Search for the cell housing the specified text and yield its (x, y) center coordinate. 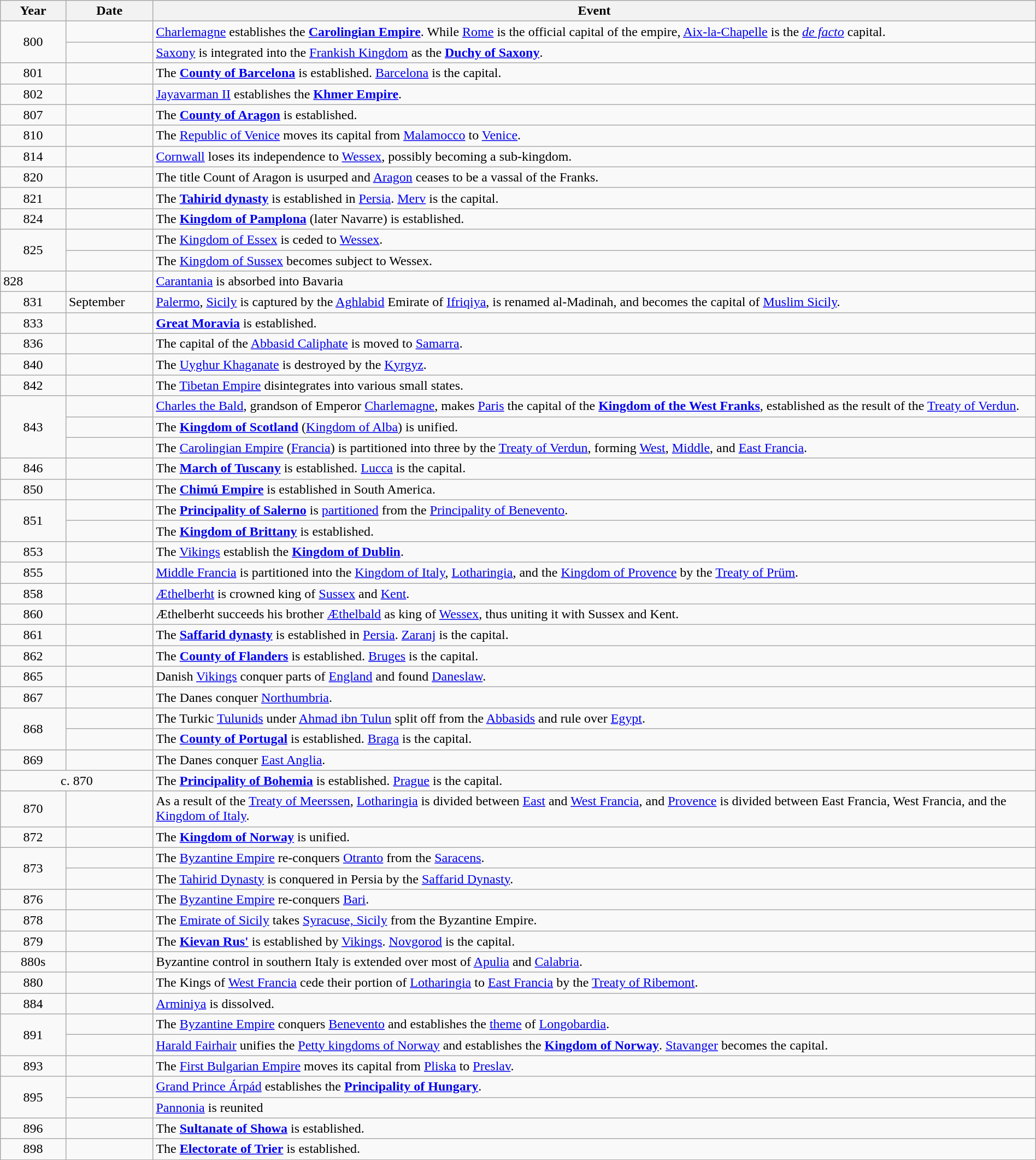
The Sultanate of Showa is established. (594, 1128)
The Kings of West Francia cede their portion of Lotharingia to East Francia by the Treaty of Ribemont. (594, 983)
Middle Francia is partitioned into the Kingdom of Italy, Lotharingia, and the Kingdom of Provence by the Treaty of Prüm. (594, 572)
The Danes conquer East Anglia. (594, 760)
872 (33, 837)
The Kingdom of Scotland (Kingdom of Alba) is unified. (594, 427)
The Principality of Bohemia is established. Prague is the capital. (594, 781)
Æthelberht is crowned king of Sussex and Kent. (594, 593)
Palermo, Sicily is captured by the Aghlabid Emirate of Ifriqiya, is renamed al-Madinah, and becomes the capital of Muslim Sicily. (594, 302)
850 (33, 489)
Æthelberht succeeds his brother Æthelbald as king of Wessex, thus uniting it with Sussex and Kent. (594, 614)
Danish Vikings conquer parts of England and found Daneslaw. (594, 677)
Great Moravia is established. (594, 323)
The County of Portugal is established. Braga is the capital. (594, 739)
The County of Flanders is established. Bruges is the capital. (594, 656)
The Carolingian Empire (Francia) is partitioned into three by the Treaty of Verdun, forming West, Middle, and East Francia. (594, 448)
880s (33, 962)
The Kingdom of Sussex becomes subject to Wessex. (594, 261)
Charlemagne establishes the Carolingian Empire. While Rome is the official capital of the empire, Aix-la-Chapelle is the de facto capital. (594, 32)
814 (33, 156)
The Danes conquer Northumbria. (594, 698)
The Tahirid dynasty is established in Persia. Merv is the capital. (594, 198)
Date (109, 11)
800 (33, 42)
893 (33, 1066)
The Republic of Venice moves its capital from Malamocco to Venice. (594, 136)
Saxony is integrated into the Frankish Kingdom as the Duchy of Saxony. (594, 52)
851 (33, 520)
870 (33, 809)
The Kievan Rus' is established by Vikings. Novgorod is the capital. (594, 941)
820 (33, 177)
895 (33, 1097)
853 (33, 552)
September (109, 302)
The Tahirid Dynasty is conquered in Persia by the Saffarid Dynasty. (594, 878)
c. 870 (76, 781)
896 (33, 1128)
867 (33, 698)
843 (33, 427)
The Tibetan Empire disintegrates into various small states. (594, 385)
The Uyghur Khaganate is destroyed by the Kyrgyz. (594, 365)
824 (33, 219)
The Kingdom of Pamplona (later Navarre) is established. (594, 219)
The First Bulgarian Empire moves its capital from Pliska to Preslav. (594, 1066)
Pannonia is reunited (594, 1108)
833 (33, 323)
861 (33, 635)
840 (33, 365)
868 (33, 729)
821 (33, 198)
810 (33, 136)
Jayavarman II establishes the Khmer Empire. (594, 94)
802 (33, 94)
The Kingdom of Essex is ceded to Wessex. (594, 239)
The Electorate of Trier is established. (594, 1149)
The Kingdom of Brittany is established. (594, 531)
828 (33, 282)
858 (33, 593)
The capital of the Abbasid Caliphate is moved to Samarra. (594, 344)
The Kingdom of Norway is unified. (594, 837)
807 (33, 115)
The Vikings establish the Kingdom of Dublin. (594, 552)
The Turkic Tulunids under Ahmad ibn Tulun split off from the Abbasids and rule over Egypt. (594, 718)
The Byzantine Empire conquers Benevento and establishes the theme of Longobardia. (594, 1024)
825 (33, 250)
842 (33, 385)
The title Count of Aragon is usurped and Aragon ceases to be a vassal of the Franks. (594, 177)
The Byzantine Empire re-conquers Otranto from the Saracens. (594, 858)
Carantania is absorbed into Bavaria (594, 282)
The Chimú Empire is established in South America. (594, 489)
879 (33, 941)
Arminiya is dissolved. (594, 1004)
The Byzantine Empire re-conquers Bari. (594, 899)
884 (33, 1004)
The Saffarid dynasty is established in Persia. Zaranj is the capital. (594, 635)
865 (33, 677)
Harald Fairhair unifies the Petty kingdoms of Norway and establishes the Kingdom of Norway. Stavanger becomes the capital. (594, 1045)
869 (33, 760)
831 (33, 302)
862 (33, 656)
878 (33, 920)
The County of Aragon is established. (594, 115)
846 (33, 468)
836 (33, 344)
860 (33, 614)
898 (33, 1149)
891 (33, 1035)
880 (33, 983)
876 (33, 899)
Byzantine control in southern Italy is extended over most of Apulia and Calabria. (594, 962)
873 (33, 868)
801 (33, 73)
Grand Prince Árpád establishes the Principality of Hungary. (594, 1087)
Cornwall loses its independence to Wessex, possibly becoming a sub-kingdom. (594, 156)
Year (33, 11)
The Principality of Salerno is partitioned from the Principality of Benevento. (594, 510)
855 (33, 572)
The County of Barcelona is established. Barcelona is the capital. (594, 73)
The March of Tuscany is established. Lucca is the capital. (594, 468)
Event (594, 11)
The Emirate of Sicily takes Syracuse, Sicily from the Byzantine Empire. (594, 920)
